Provide the (x, y) coordinate of the cell's center where the given text is located.  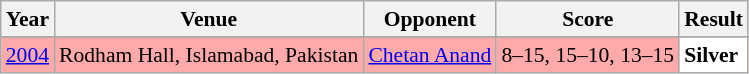
Silver (714, 55)
Year (28, 19)
8–15, 15–10, 13–15 (588, 55)
Score (588, 19)
Opponent (430, 19)
Rodham Hall, Islamabad, Pakistan (208, 55)
Result (714, 19)
2004 (28, 55)
Venue (208, 19)
Chetan Anand (430, 55)
